Extract the (x, y) coordinate from the center of the cell holding the provided text.  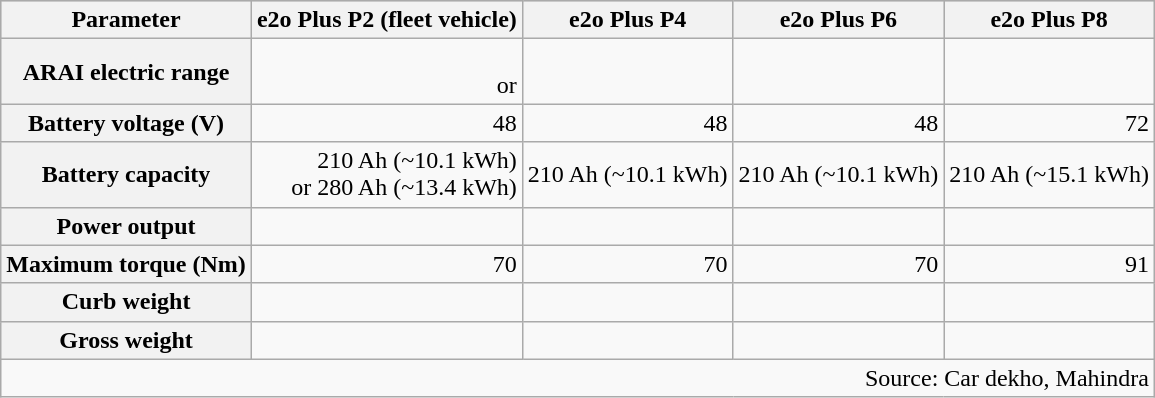
ARAI electric range (126, 72)
e2o Plus P2 (fleet vehicle) (386, 20)
or (386, 72)
Source: Car dekho, Mahindra (578, 378)
Parameter (126, 20)
Gross weight (126, 340)
Curb weight (126, 302)
210 Ah (~10.1 kWh)or 280 Ah (~13.4 kWh) (386, 174)
e2o Plus P8 (1050, 20)
72 (1050, 123)
91 (1050, 264)
e2o Plus P4 (628, 20)
210 Ah (~15.1 kWh) (1050, 174)
Battery voltage (V) (126, 123)
e2o Plus P6 (838, 20)
Battery capacity (126, 174)
Power output (126, 226)
Maximum torque (Nm) (126, 264)
